For the text-containing cell, return its midpoint in (X, Y) coordinate format. 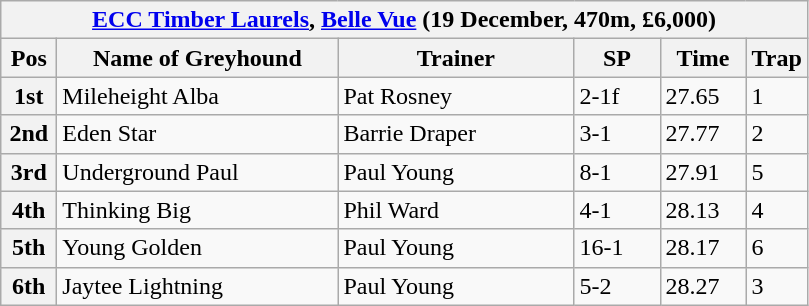
2 (776, 134)
1st (29, 96)
Time (703, 58)
Thinking Big (198, 210)
6 (776, 248)
Eden Star (198, 134)
Trap (776, 58)
Jaytee Lightning (198, 286)
6th (29, 286)
5-2 (617, 286)
27.91 (703, 172)
5th (29, 248)
SP (617, 58)
2nd (29, 134)
28.13 (703, 210)
28.17 (703, 248)
1 (776, 96)
28.27 (703, 286)
Pos (29, 58)
Pat Rosney (456, 96)
5 (776, 172)
16-1 (617, 248)
8-1 (617, 172)
4-1 (617, 210)
ECC Timber Laurels, Belle Vue (19 December, 470m, £6,000) (404, 20)
3-1 (617, 134)
Underground Paul (198, 172)
2-1f (617, 96)
Young Golden (198, 248)
Name of Greyhound (198, 58)
4 (776, 210)
Barrie Draper (456, 134)
27.77 (703, 134)
27.65 (703, 96)
Mileheight Alba (198, 96)
Phil Ward (456, 210)
3 (776, 286)
3rd (29, 172)
4th (29, 210)
Trainer (456, 58)
